Determine the (X, Y) coordinate at the center of the cell enclosing the given text.  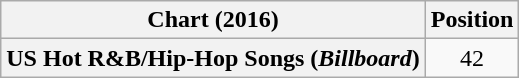
Position (472, 20)
Chart (2016) (213, 20)
42 (472, 58)
US Hot R&B/Hip-Hop Songs (Billboard) (213, 58)
